Provide the (x, y) coordinate of the cell's center where the given text is located.  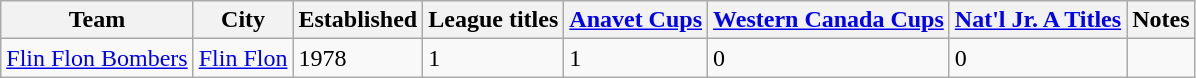
Nat'l Jr. A Titles (1038, 20)
Flin Flon (243, 58)
City (243, 20)
League titles (494, 20)
1978 (358, 58)
Established (358, 20)
Notes (1161, 20)
Team (97, 20)
Flin Flon Bombers (97, 58)
Western Canada Cups (829, 20)
Anavet Cups (636, 20)
